Scan for the cell matching the given text and deliver its [x, y] coordinate at center. 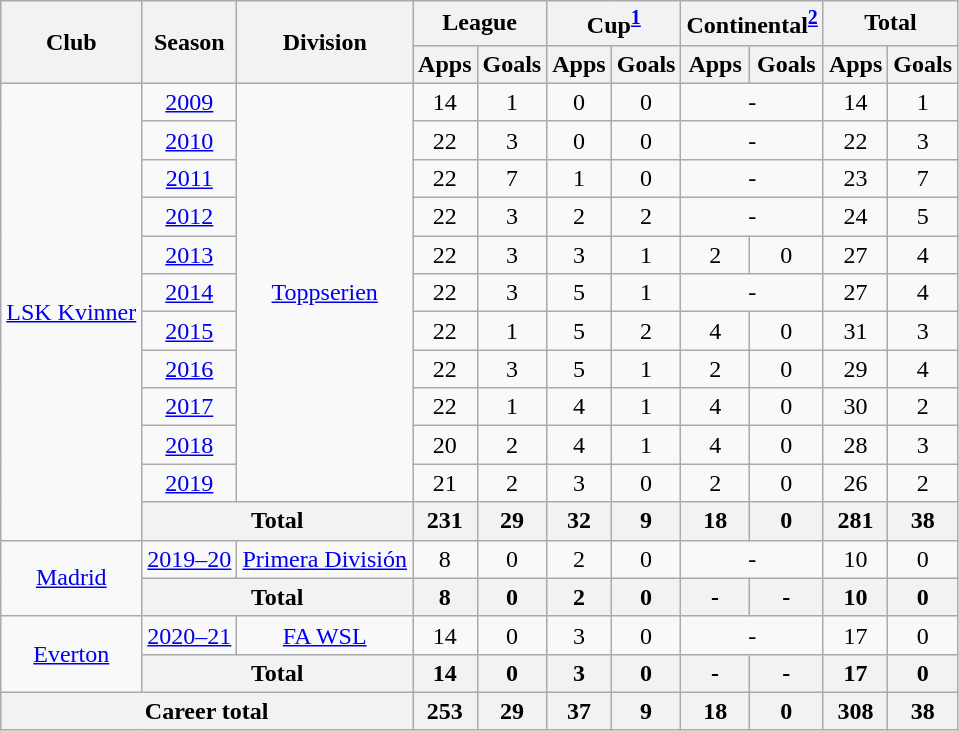
30 [855, 407]
2020–21 [190, 635]
24 [855, 217]
2015 [190, 331]
2009 [190, 102]
32 [579, 521]
Primera División [325, 559]
20 [445, 445]
31 [855, 331]
2019 [190, 483]
37 [579, 711]
Toppserien [325, 292]
2010 [190, 140]
Club [72, 42]
21 [445, 483]
Division [325, 42]
Cup1 [614, 24]
2019–20 [190, 559]
Career total [207, 711]
2012 [190, 217]
23 [855, 178]
281 [855, 521]
League [480, 24]
231 [445, 521]
308 [855, 711]
2013 [190, 255]
28 [855, 445]
FA WSL [325, 635]
2014 [190, 293]
253 [445, 711]
2018 [190, 445]
Madrid [72, 578]
26 [855, 483]
2016 [190, 369]
Continental2 [752, 24]
Season [190, 42]
Everton [72, 654]
2017 [190, 407]
LSK Kvinner [72, 312]
2011 [190, 178]
